From the cell containing the given text, extract its center point as (X, Y) coordinate. 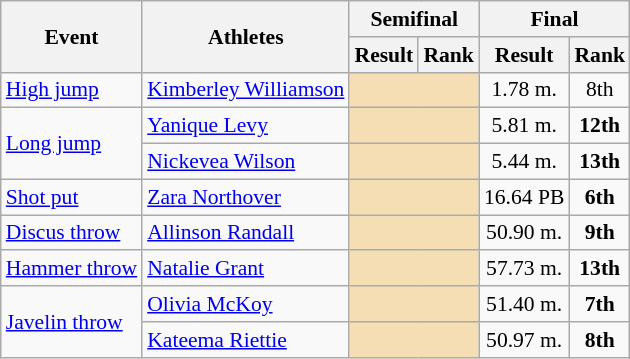
7th (600, 304)
Allinson Randall (246, 233)
50.97 m. (524, 340)
9th (600, 233)
Olivia McKoy (246, 304)
16.64 PB (524, 197)
1.78 m. (524, 90)
6th (600, 197)
Kimberley Williamson (246, 90)
Athletes (246, 36)
High jump (72, 90)
Event (72, 36)
5.81 m. (524, 126)
Semifinal (414, 19)
Final (554, 19)
Yanique Levy (246, 126)
Shot put (72, 197)
Discus throw (72, 233)
Javelin throw (72, 322)
50.90 m. (524, 233)
Natalie Grant (246, 269)
Zara Northover (246, 197)
12th (600, 126)
Kateema Riettie (246, 340)
Nickevea Wilson (246, 162)
Long jump (72, 144)
5.44 m. (524, 162)
51.40 m. (524, 304)
57.73 m. (524, 269)
Hammer throw (72, 269)
